Pinpoint the cell where the given text exists, returning its [x, y] midpoint coordinate. 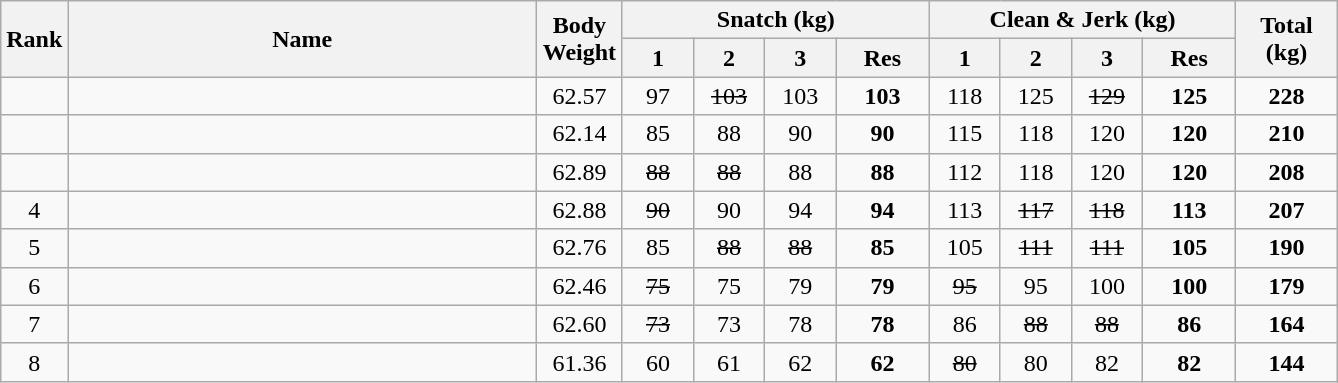
228 [1286, 96]
Snatch (kg) [776, 20]
62.60 [579, 324]
208 [1286, 172]
Name [302, 39]
164 [1286, 324]
62.76 [579, 248]
61 [730, 362]
117 [1036, 210]
61.36 [579, 362]
8 [34, 362]
62.46 [579, 286]
7 [34, 324]
Clean & Jerk (kg) [1082, 20]
112 [964, 172]
4 [34, 210]
62.57 [579, 96]
6 [34, 286]
5 [34, 248]
Total (kg) [1286, 39]
207 [1286, 210]
60 [658, 362]
129 [1106, 96]
97 [658, 96]
62.89 [579, 172]
Body Weight [579, 39]
144 [1286, 362]
115 [964, 134]
210 [1286, 134]
179 [1286, 286]
62.88 [579, 210]
Rank [34, 39]
62.14 [579, 134]
190 [1286, 248]
